Return the [x, y] coordinate for the center point of the cell that contains the specified text.  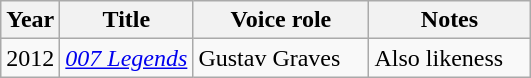
Notes [450, 20]
Title [126, 20]
Also likeness [450, 58]
007 Legends [126, 58]
Gustav Graves [281, 58]
Year [30, 20]
2012 [30, 58]
Voice role [281, 20]
